Capture the cell that displays the provided text and extract its (X, Y) central coordinate. 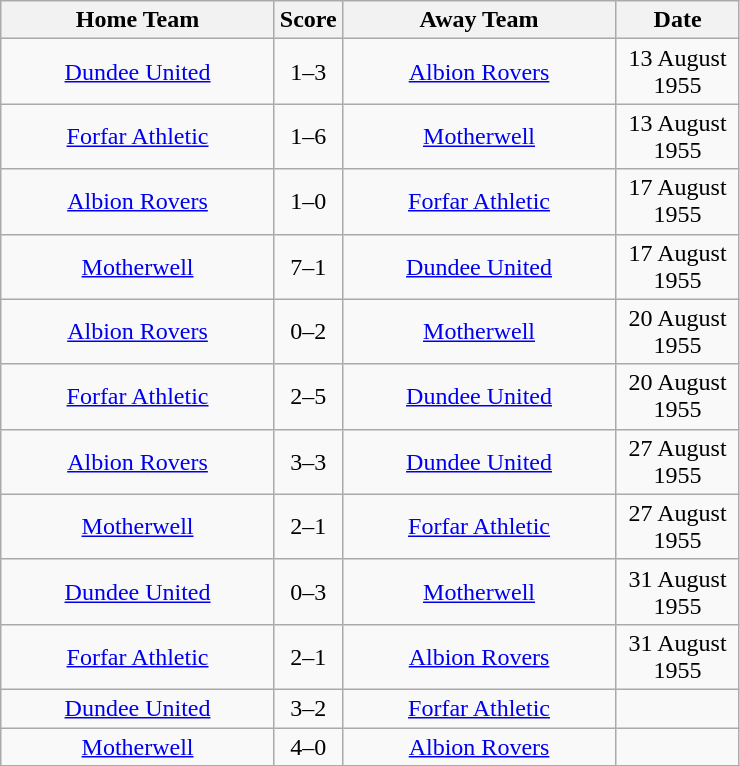
Away Team (479, 20)
1–0 (308, 202)
3–3 (308, 462)
2–5 (308, 396)
0–3 (308, 592)
1–6 (308, 136)
Score (308, 20)
7–1 (308, 266)
0–2 (308, 332)
1–3 (308, 72)
3–2 (308, 708)
Date (678, 20)
4–0 (308, 747)
Home Team (138, 20)
